Output the [x, y] coordinate of the center of the cell containing the given text.  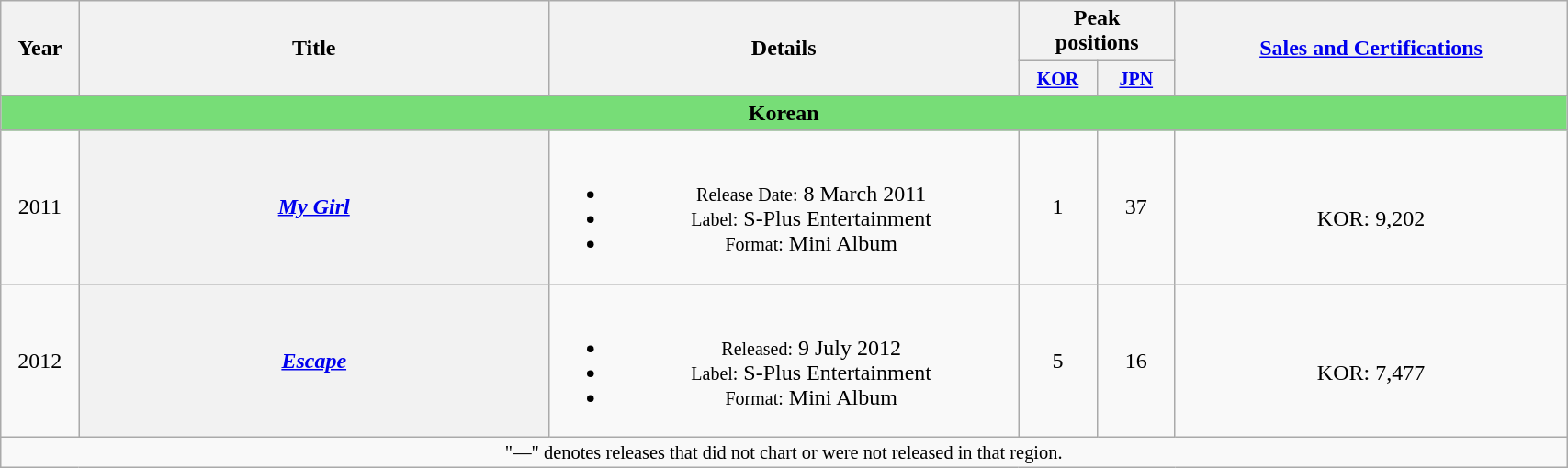
KOR: 7,477 [1371, 360]
KOR: 9,202 [1371, 207]
Released: 9 July 2012Label: S-Plus EntertainmentFormat: Mini Album [783, 360]
KOR [1058, 78]
2011 [40, 207]
Peakpositions [1097, 31]
1 [1058, 207]
37 [1135, 207]
"—" denotes releases that did not chart or were not released in that region. [784, 452]
Escape [314, 360]
Sales and Certifications [1371, 48]
My Girl [314, 207]
2012 [40, 360]
Release Date: 8 March 2011Label: S-Plus EntertainmentFormat: Mini Album [783, 207]
JPN [1135, 78]
Title [314, 48]
Details [783, 48]
5 [1058, 360]
Year [40, 48]
16 [1135, 360]
Korean [784, 113]
